Output the [X, Y] coordinate of the center of the cell containing the given text.  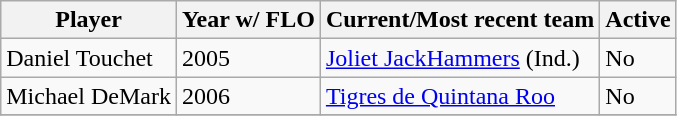
Year w/ FLO [248, 20]
Tigres de Quintana Roo [460, 96]
Daniel Touchet [89, 58]
2005 [248, 58]
2006 [248, 96]
Michael DeMark [89, 96]
Player [89, 20]
Current/Most recent team [460, 20]
Active [638, 20]
Joliet JackHammers (Ind.) [460, 58]
